Provide the (X, Y) coordinate of the cell's center where the given text is located.  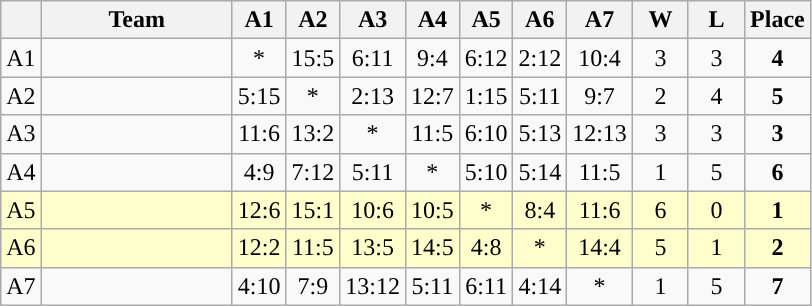
13:12 (373, 286)
1:15 (486, 96)
12:6 (259, 210)
14:5 (432, 248)
10:6 (373, 210)
W (660, 20)
10:5 (432, 210)
15:1 (313, 210)
6:10 (486, 134)
Place (778, 20)
9:7 (600, 96)
2:13 (373, 96)
7 (778, 286)
4:10 (259, 286)
2:12 (540, 58)
12:7 (432, 96)
9:4 (432, 58)
13:2 (313, 134)
5:15 (259, 96)
14:4 (600, 248)
L (716, 20)
4:9 (259, 172)
0 (716, 210)
Team (136, 20)
12:2 (259, 248)
5:13 (540, 134)
8:4 (540, 210)
13:5 (373, 248)
6:12 (486, 58)
4:8 (486, 248)
7:9 (313, 286)
5:14 (540, 172)
15:5 (313, 58)
5:10 (486, 172)
10:4 (600, 58)
4:14 (540, 286)
7:12 (313, 172)
12:13 (600, 134)
